Scan for the cell matching the given text and deliver its (x, y) coordinate at center. 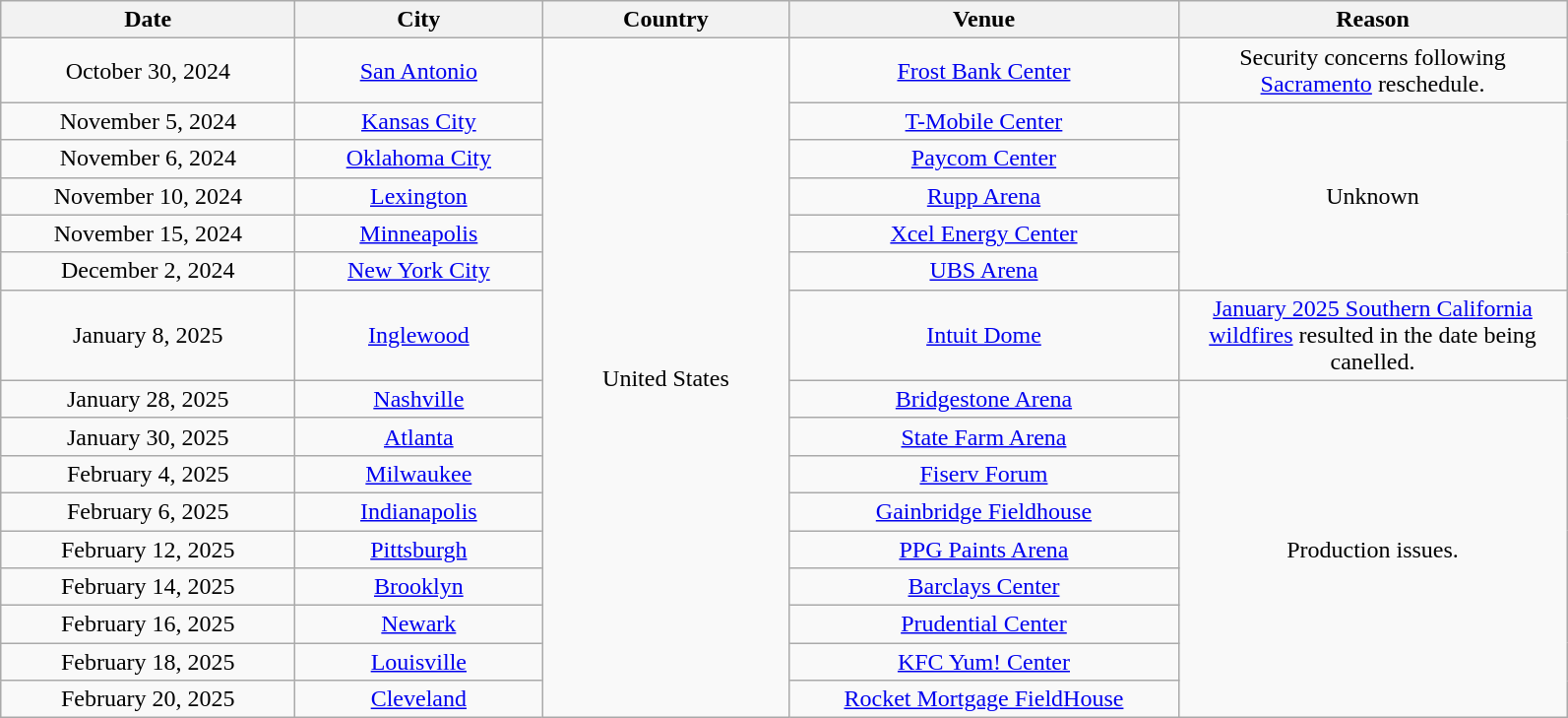
United States (665, 378)
Paycom Center (984, 159)
Gainbridge Fieldhouse (984, 511)
KFC Yum! Center (984, 662)
Bridgestone Arena (984, 399)
Venue (984, 20)
Milwaukee (419, 474)
January 30, 2025 (148, 436)
February 6, 2025 (148, 511)
October 30, 2024 (148, 71)
February 20, 2025 (148, 699)
Production issues. (1372, 550)
T-Mobile Center (984, 121)
Cleveland (419, 699)
Minneapolis (419, 233)
February 18, 2025 (148, 662)
Country (665, 20)
January 8, 2025 (148, 335)
November 15, 2024 (148, 233)
Prudential Center (984, 624)
Frost Bank Center (984, 71)
February 12, 2025 (148, 549)
Rupp Arena (984, 196)
City (419, 20)
December 2, 2024 (148, 271)
Oklahoma City (419, 159)
Rocket Mortgage FieldHouse (984, 699)
Intuit Dome (984, 335)
State Farm Arena (984, 436)
PPG Paints Arena (984, 549)
Pittsburgh (419, 549)
January 28, 2025 (148, 399)
New York City (419, 271)
Inglewood (419, 335)
Security concerns following Sacramento reschedule. (1372, 71)
Barclays Center (984, 587)
January 2025 Southern California wildfires resulted in the date being canelled. (1372, 335)
Brooklyn (419, 587)
UBS Arena (984, 271)
Reason (1372, 20)
February 14, 2025 (148, 587)
Fiserv Forum (984, 474)
February 4, 2025 (148, 474)
November 10, 2024 (148, 196)
Lexington (419, 196)
San Antonio (419, 71)
Atlanta (419, 436)
Kansas City (419, 121)
Nashville (419, 399)
Unknown (1372, 196)
November 5, 2024 (148, 121)
Date (148, 20)
Xcel Energy Center (984, 233)
Louisville (419, 662)
Indianapolis (419, 511)
Newark (419, 624)
February 16, 2025 (148, 624)
November 6, 2024 (148, 159)
